Search for the cell housing the specified text and yield its (X, Y) center coordinate. 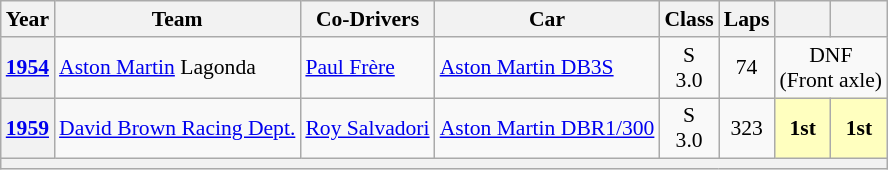
Class (688, 19)
David Brown Racing Dept. (177, 128)
Paul Frère (367, 68)
1959 (28, 128)
Laps (747, 19)
Car (548, 19)
74 (747, 68)
Co-Drivers (367, 19)
Year (28, 19)
Roy Salvadori (367, 128)
Team (177, 19)
Aston Martin DBR1/300 (548, 128)
Aston Martin Lagonda (177, 68)
323 (747, 128)
Aston Martin DB3S (548, 68)
DNF(Front axle) (830, 68)
1954 (28, 68)
